Capture the cell that displays the provided text and extract its [X, Y] central coordinate. 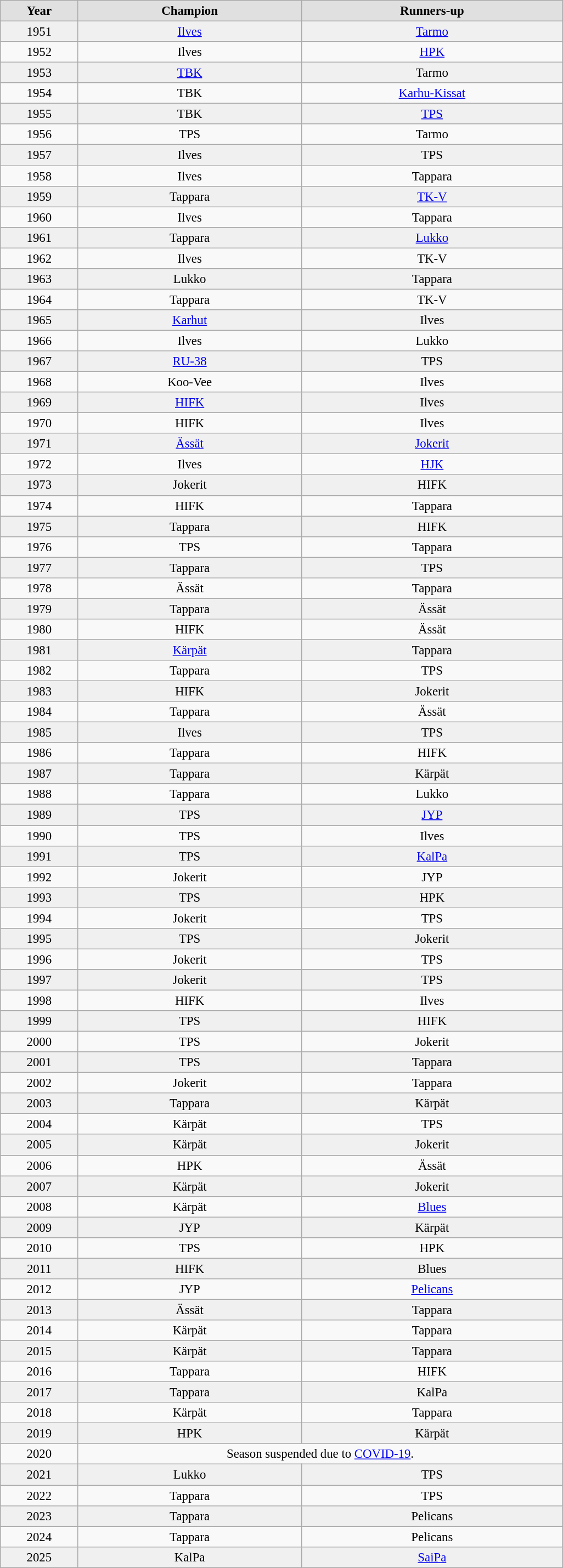
2008 [40, 1207]
1985 [40, 733]
2001 [40, 1062]
2003 [40, 1103]
2017 [40, 1392]
1960 [40, 217]
Season suspended due to COVID-19. [320, 1454]
2024 [40, 1537]
1998 [40, 1000]
1970 [40, 423]
1974 [40, 506]
1976 [40, 547]
1967 [40, 361]
1990 [40, 836]
HJK [432, 465]
2023 [40, 1516]
2007 [40, 1186]
2009 [40, 1227]
2020 [40, 1454]
1956 [40, 134]
1980 [40, 630]
1993 [40, 897]
2006 [40, 1165]
1981 [40, 650]
1962 [40, 258]
2002 [40, 1083]
1979 [40, 609]
2012 [40, 1289]
1969 [40, 403]
1957 [40, 155]
2013 [40, 1310]
SaiPa [432, 1557]
1958 [40, 176]
1987 [40, 774]
1973 [40, 485]
1965 [40, 320]
Runners-up [432, 11]
1978 [40, 588]
1955 [40, 114]
1997 [40, 980]
1991 [40, 856]
2000 [40, 1042]
2021 [40, 1475]
1975 [40, 527]
1983 [40, 692]
1964 [40, 299]
2015 [40, 1351]
2019 [40, 1434]
2014 [40, 1331]
1963 [40, 279]
1972 [40, 465]
1999 [40, 1021]
1986 [40, 753]
1989 [40, 815]
1984 [40, 712]
Karhut [190, 320]
1954 [40, 93]
2010 [40, 1248]
Koo-Vee [190, 382]
2018 [40, 1413]
2016 [40, 1372]
2011 [40, 1269]
RU-38 [190, 361]
1951 [40, 32]
1971 [40, 444]
2004 [40, 1124]
1953 [40, 73]
1961 [40, 237]
1996 [40, 959]
1952 [40, 52]
1994 [40, 918]
1982 [40, 671]
Karhu-Kissat [432, 93]
1992 [40, 877]
1995 [40, 939]
1966 [40, 341]
1959 [40, 196]
Year [40, 11]
1988 [40, 795]
2022 [40, 1496]
1968 [40, 382]
1977 [40, 568]
2005 [40, 1145]
2025 [40, 1557]
Champion [190, 11]
